Find where the given text appears and provide that cell's center as [X, Y] coordinate. 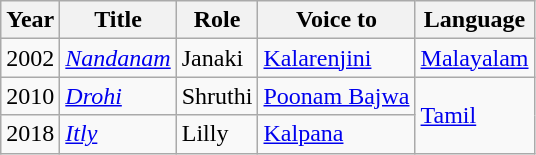
Janaki [217, 58]
Language [474, 20]
Kalarenjini [336, 58]
Shruthi [217, 96]
Lilly [217, 134]
2002 [30, 58]
Voice to [336, 20]
Drohi [118, 96]
Year [30, 20]
Tamil [474, 115]
2018 [30, 134]
Nandanam [118, 58]
Poonam Bajwa [336, 96]
Role [217, 20]
Title [118, 20]
Itly [118, 134]
Malayalam [474, 58]
2010 [30, 96]
Kalpana [336, 134]
